Capture the cell that displays the provided text and extract its [x, y] central coordinate. 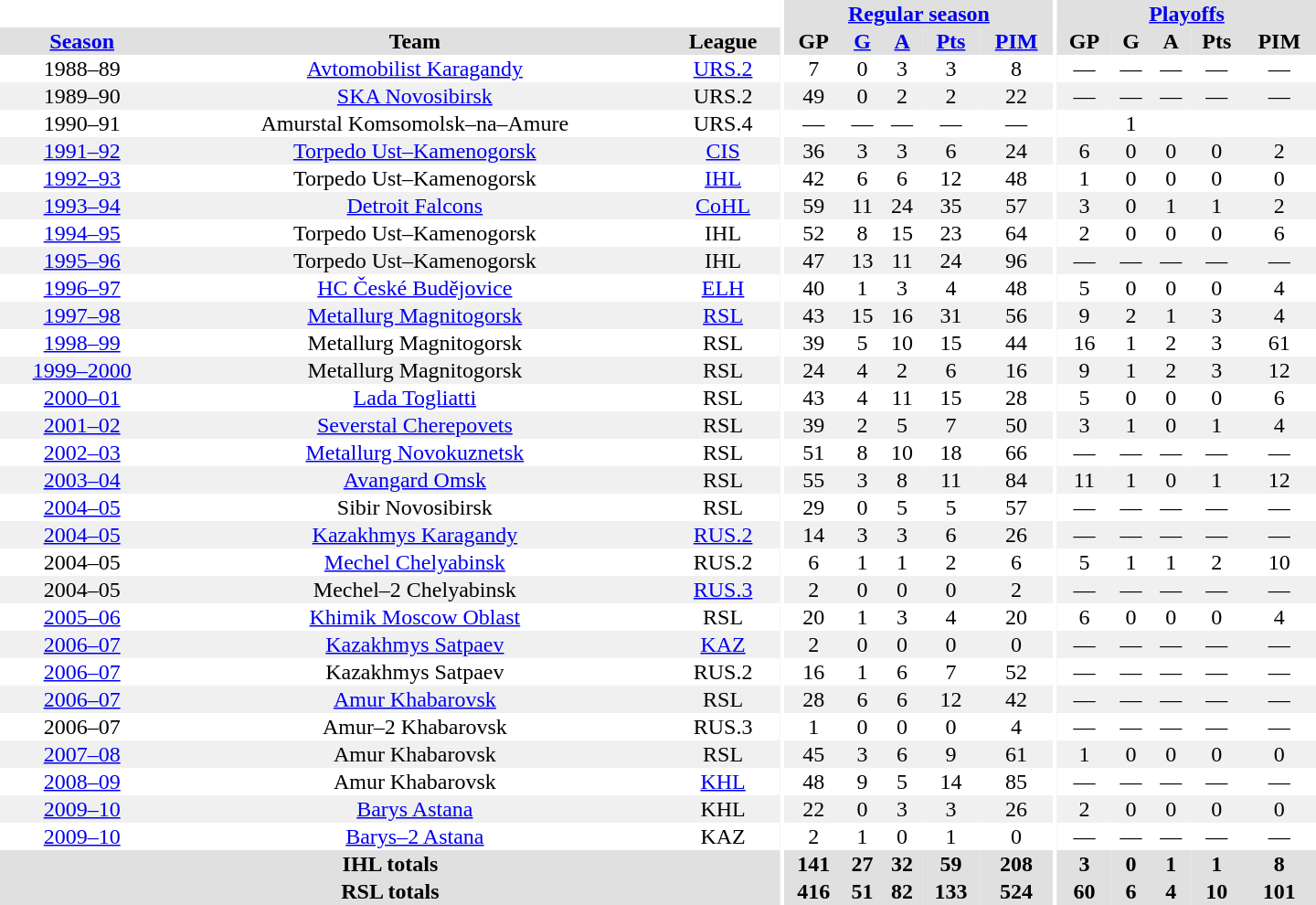
Regular season [919, 14]
1990–91 [82, 123]
Kazakhmys Karagandy [415, 535]
85 [1016, 782]
2008–09 [82, 782]
Severstal Cherepovets [415, 425]
Amur–2 Khabarovsk [415, 727]
13 [863, 261]
1998–99 [82, 343]
Amurstal Komsomolsk–na–Amure [415, 123]
1995–96 [82, 261]
31 [950, 315]
SKA Novosibirsk [415, 96]
Mechel–2 Chelyabinsk [415, 590]
2001–02 [82, 425]
Barys–2 Astana [415, 836]
Detroit Falcons [415, 206]
2002–03 [82, 452]
League [723, 41]
IHL totals [390, 864]
Mechel Chelyabinsk [415, 562]
Season [82, 41]
29 [813, 507]
2007–08 [82, 754]
1988–89 [82, 69]
416 [813, 891]
Sibir Novosibirsk [415, 507]
RSL totals [390, 891]
45 [813, 754]
35 [950, 206]
208 [1016, 864]
URS.4 [723, 123]
Playoffs [1186, 14]
1992–93 [82, 178]
Khimik Moscow Oblast [415, 617]
524 [1016, 891]
Metallurg Novokuznetsk [415, 452]
Team [415, 41]
1996–97 [82, 288]
44 [1016, 343]
Avangard Omsk [415, 480]
66 [1016, 452]
36 [813, 151]
2000–01 [82, 398]
2003–04 [82, 480]
1991–92 [82, 151]
1989–90 [82, 96]
133 [950, 891]
64 [1016, 233]
56 [1016, 315]
60 [1084, 891]
1994–95 [82, 233]
Barys Astana [415, 809]
47 [813, 261]
27 [863, 864]
49 [813, 96]
101 [1279, 891]
1997–98 [82, 315]
32 [902, 864]
50 [1016, 425]
82 [902, 891]
18 [950, 452]
1999–2000 [82, 370]
Avtomobilist Karagandy [415, 69]
CoHL [723, 206]
HC České Budějovice [415, 288]
40 [813, 288]
CIS [723, 151]
2005–06 [82, 617]
23 [950, 233]
141 [813, 864]
55 [813, 480]
96 [1016, 261]
Lada Togliatti [415, 398]
84 [1016, 480]
ELH [723, 288]
1993–94 [82, 206]
